Find where the given text appears and provide that cell's center as (x, y) coordinate. 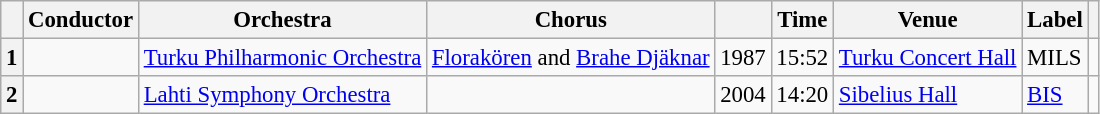
1987 (743, 58)
Turku Concert Hall (928, 58)
2004 (743, 95)
Lahti Symphony Orchestra (282, 95)
Sibelius Hall (928, 95)
Time (802, 20)
Venue (928, 20)
15:52 (802, 58)
Florakören and Brahe Djäknar (571, 58)
Chorus (571, 20)
1 (12, 58)
Turku Philharmonic Orchestra (282, 58)
2 (12, 95)
Label (1055, 20)
BIS (1055, 95)
MILS (1055, 58)
Orchestra (282, 20)
14:20 (802, 95)
Conductor (81, 20)
